From the cell containing the given text, extract its center point as (x, y) coordinate. 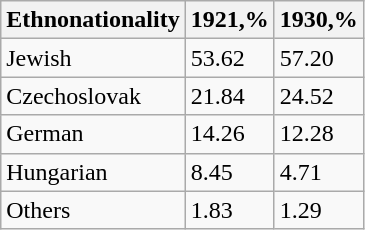
Czechoslovak (93, 96)
1.29 (318, 210)
12.28 (318, 134)
24.52 (318, 96)
21.84 (230, 96)
4.71 (318, 172)
1921,% (230, 20)
1.83 (230, 210)
1930,% (318, 20)
German (93, 134)
14.26 (230, 134)
Jewish (93, 58)
Hungarian (93, 172)
53.62 (230, 58)
57.20 (318, 58)
Others (93, 210)
8.45 (230, 172)
Ethnonationality (93, 20)
